Capture the cell that displays the provided text and extract its (x, y) central coordinate. 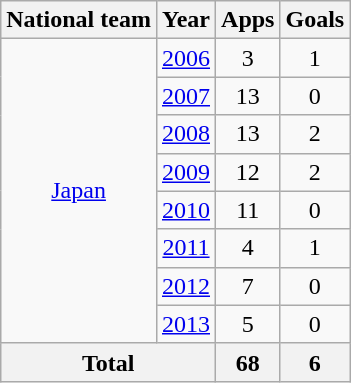
7 (248, 286)
Japan (79, 191)
12 (248, 172)
2008 (186, 134)
6 (315, 362)
2010 (186, 210)
Apps (248, 20)
Goals (315, 20)
5 (248, 324)
2006 (186, 58)
2009 (186, 172)
Total (108, 362)
Year (186, 20)
2011 (186, 248)
National team (79, 20)
11 (248, 210)
2007 (186, 96)
3 (248, 58)
4 (248, 248)
68 (248, 362)
2013 (186, 324)
2012 (186, 286)
